Detect which cell encompasses the target text, then output its (x, y) center coordinate. 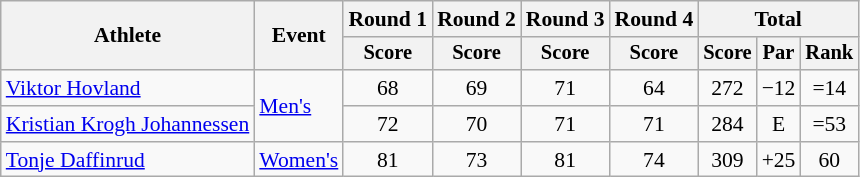
70 (476, 124)
Kristian Krogh Johannessen (128, 124)
68 (388, 88)
=53 (829, 124)
64 (654, 88)
Par (779, 54)
72 (388, 124)
272 (727, 88)
Round 1 (388, 19)
Round 4 (654, 19)
Round 2 (476, 19)
Men's (298, 106)
Event (298, 36)
−12 (779, 88)
Viktor Hovland (128, 88)
284 (727, 124)
=14 (829, 88)
Round 3 (566, 19)
Rank (829, 54)
E (779, 124)
69 (476, 88)
Total (778, 19)
Athlete (128, 36)
